Extract the [X, Y] coordinate from the center of the cell holding the provided text.  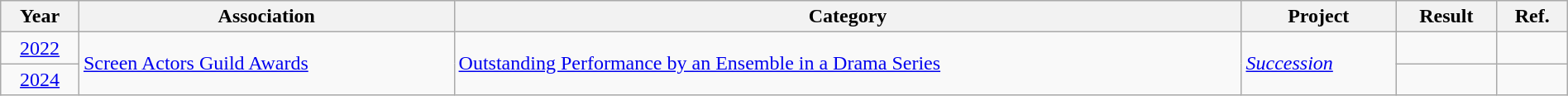
Ref. [1532, 17]
Result [1447, 17]
Project [1318, 17]
2022 [40, 48]
Category [848, 17]
Outstanding Performance by an Ensemble in a Drama Series [848, 64]
Screen Actors Guild Awards [266, 64]
Succession [1318, 64]
Association [266, 17]
Year [40, 17]
2024 [40, 79]
